Output the [X, Y] coordinate of the center of the cell containing the given text.  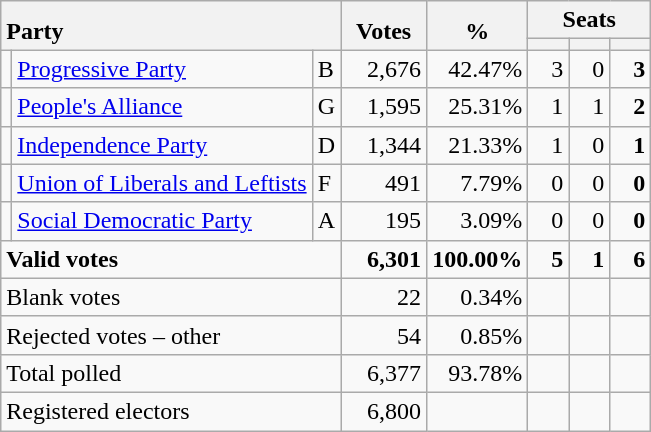
0.85% [478, 335]
Union of Liberals and Leftists [162, 183]
B [326, 69]
% [478, 26]
6,800 [384, 411]
7.79% [478, 183]
D [326, 145]
2 [630, 107]
25.31% [478, 107]
Progressive Party [162, 69]
2,676 [384, 69]
Party [171, 26]
5 [548, 259]
6 [630, 259]
54 [384, 335]
6,377 [384, 373]
42.47% [478, 69]
6,301 [384, 259]
Social Democratic Party [162, 221]
0.34% [478, 297]
Blank votes [171, 297]
100.00% [478, 259]
491 [384, 183]
F [326, 183]
3.09% [478, 221]
Independence Party [162, 145]
A [326, 221]
22 [384, 297]
1,595 [384, 107]
Seats [590, 20]
Votes [384, 26]
93.78% [478, 373]
21.33% [478, 145]
G [326, 107]
People's Alliance [162, 107]
Registered electors [171, 411]
Valid votes [171, 259]
Rejected votes – other [171, 335]
195 [384, 221]
Total polled [171, 373]
1,344 [384, 145]
